Locate the cell with the specified text and output its (x, y) center coordinate. 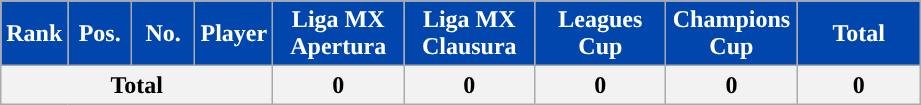
Liga MX Clausura (470, 34)
Liga MX Apertura (338, 34)
Champions Cup (732, 34)
Pos. (100, 34)
Player (234, 34)
Leagues Cup (600, 34)
Rank (34, 34)
No. (163, 34)
